Capture the cell that displays the provided text and extract its [x, y] central coordinate. 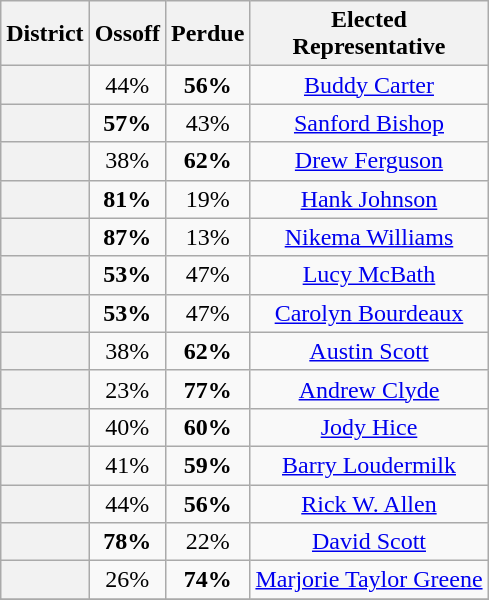
26% [127, 580]
57% [127, 123]
Hank Johnson [369, 199]
81% [127, 199]
Marjorie Taylor Greene [369, 580]
Sanford Bishop [369, 123]
David Scott [369, 542]
Perdue [208, 34]
Lucy McBath [369, 275]
77% [208, 389]
Ossoff [127, 34]
78% [127, 542]
Nikema Williams [369, 237]
60% [208, 427]
22% [208, 542]
59% [208, 465]
Andrew Clyde [369, 389]
Drew Ferguson [369, 161]
Carolyn Bourdeaux [369, 313]
Jody Hice [369, 427]
Barry Loudermilk [369, 465]
Rick W. Allen [369, 503]
Austin Scott [369, 351]
19% [208, 199]
41% [127, 465]
13% [208, 237]
43% [208, 123]
74% [208, 580]
23% [127, 389]
District [45, 34]
40% [127, 427]
ElectedRepresentative [369, 34]
Buddy Carter [369, 85]
87% [127, 237]
